Return the (X, Y) coordinate for the center point of the cell that contains the specified text.  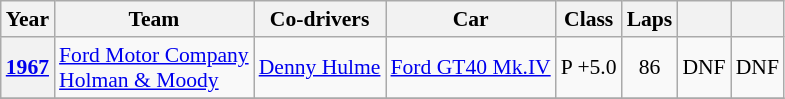
Denny Hulme (320, 68)
Car (471, 19)
Ford GT40 Mk.IV (471, 68)
Team (154, 19)
Year (28, 19)
Laps (650, 19)
Ford Motor Company Holman & Moody (154, 68)
Co-drivers (320, 19)
Class (589, 19)
1967 (28, 68)
P +5.0 (589, 68)
86 (650, 68)
